Scan for the cell matching the given text and deliver its (x, y) coordinate at center. 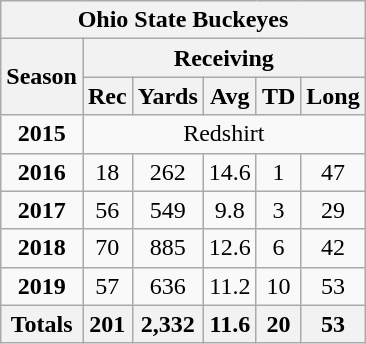
Redshirt (224, 134)
6 (278, 248)
885 (168, 248)
262 (168, 172)
10 (278, 286)
29 (333, 210)
11.6 (230, 324)
18 (107, 172)
Receiving (224, 58)
Rec (107, 96)
20 (278, 324)
14.6 (230, 172)
Avg (230, 96)
2015 (42, 134)
Season (42, 77)
2,332 (168, 324)
Ohio State Buckeyes (183, 20)
70 (107, 248)
11.2 (230, 286)
Yards (168, 96)
42 (333, 248)
56 (107, 210)
TD (278, 96)
2018 (42, 248)
57 (107, 286)
9.8 (230, 210)
3 (278, 210)
47 (333, 172)
12.6 (230, 248)
636 (168, 286)
Long (333, 96)
1 (278, 172)
2017 (42, 210)
201 (107, 324)
549 (168, 210)
Totals (42, 324)
2019 (42, 286)
2016 (42, 172)
